Locate the cell with the specified text and output its (x, y) center coordinate. 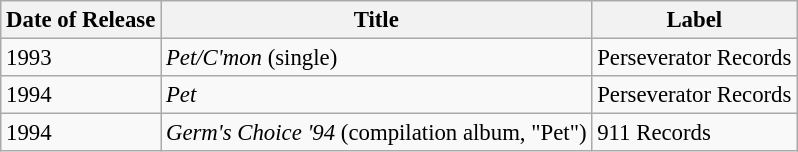
1993 (81, 58)
Pet (376, 95)
Label (694, 20)
Pet/C'mon (single) (376, 58)
Germ's Choice '94 (compilation album, "Pet") (376, 133)
Title (376, 20)
911 Records (694, 133)
Date of Release (81, 20)
